Capture the cell that displays the provided text and extract its (X, Y) central coordinate. 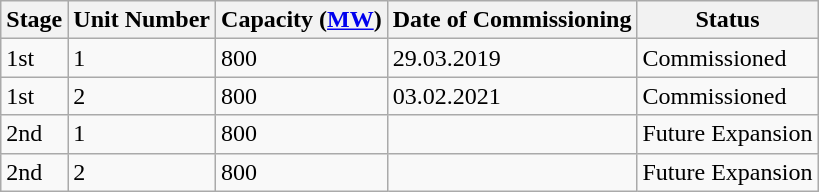
Unit Number (142, 20)
Capacity (MW) (302, 20)
Date of Commissioning (512, 20)
Stage (34, 20)
03.02.2021 (512, 96)
29.03.2019 (512, 58)
Status (728, 20)
